Output the [X, Y] coordinate of the center of the cell containing the given text.  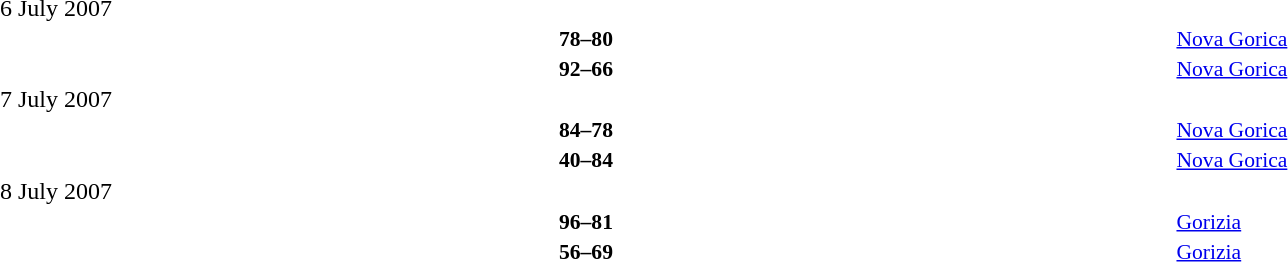
96–81 [586, 222]
84–78 [586, 130]
92–66 [586, 68]
40–84 [586, 160]
78–80 [586, 38]
